Return the [x, y] coordinate for the center point of the cell that contains the specified text.  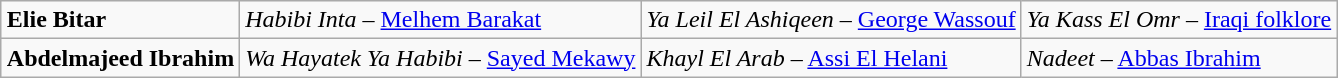
Wa Hayatek Ya Habibi – Sayed Mekawy [440, 58]
Ya Leil El Ashiqeen – George Wassouf [831, 20]
Khayl El Arab – Assi El Helani [831, 58]
Elie Bitar [120, 20]
Nadeet – Abbas Ibrahim [1179, 58]
Habibi Inta – Melhem Barakat [440, 20]
Abdelmajeed Ibrahim [120, 58]
Ya Kass El Omr – Iraqi folklore [1179, 20]
